Capture the cell that displays the provided text and extract its [X, Y] central coordinate. 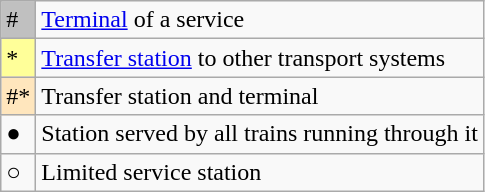
Station served by all trains running through it [260, 134]
Transfer station to other transport systems [260, 58]
● [18, 134]
○ [18, 172]
Transfer station and terminal [260, 96]
* [18, 58]
Terminal of a service [260, 20]
Limited service station [260, 172]
# [18, 20]
#* [18, 96]
